Pinpoint the cell where the given text exists, returning its [X, Y] midpoint coordinate. 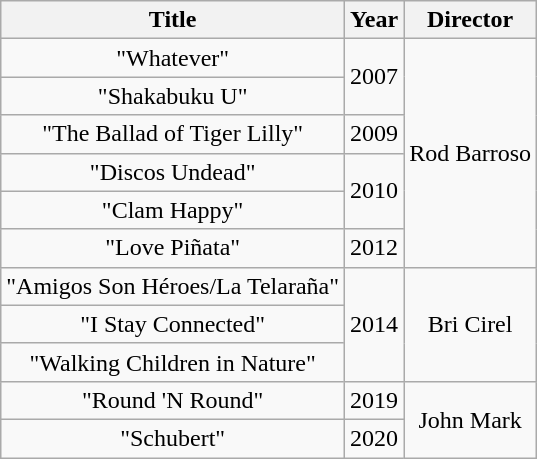
2009 [374, 134]
"Love Piñata" [173, 248]
Bri Cirel [470, 324]
Rod Barroso [470, 153]
John Mark [470, 419]
"Clam Happy" [173, 210]
2020 [374, 438]
2019 [374, 400]
"Whatever" [173, 58]
2007 [374, 77]
Year [374, 20]
"Walking Children in Nature" [173, 362]
"Discos Undead" [173, 172]
"I Stay Connected" [173, 324]
Director [470, 20]
"Round 'N Round" [173, 400]
"Amigos Son Héroes/La Telaraña" [173, 286]
2012 [374, 248]
Title [173, 20]
2010 [374, 191]
"Schubert" [173, 438]
"Shakabuku U" [173, 96]
2014 [374, 324]
"The Ballad of Tiger Lilly" [173, 134]
